Detect which cell encompasses the target text, then output its [x, y] center coordinate. 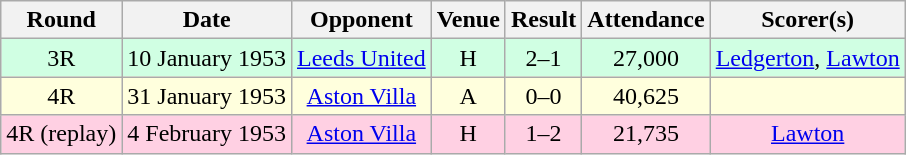
31 January 1953 [207, 96]
3R [62, 58]
Opponent [361, 20]
27,000 [646, 58]
Result [543, 20]
4 February 1953 [207, 134]
4R (replay) [62, 134]
Lawton [808, 134]
Date [207, 20]
4R [62, 96]
Scorer(s) [808, 20]
1–2 [543, 134]
Venue [468, 20]
A [468, 96]
40,625 [646, 96]
0–0 [543, 96]
21,735 [646, 134]
Leeds United [361, 58]
2–1 [543, 58]
Ledgerton, Lawton [808, 58]
Attendance [646, 20]
10 January 1953 [207, 58]
Round [62, 20]
